Scan for the cell matching the given text and deliver its [x, y] coordinate at center. 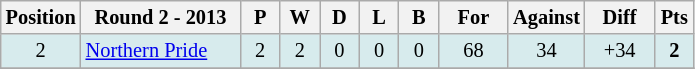
Pts [674, 17]
34 [546, 51]
Diff [620, 17]
D [340, 17]
B [419, 17]
68 [474, 51]
Northern Pride [161, 51]
For [474, 17]
+34 [620, 51]
Position [41, 17]
W [300, 17]
Against [546, 17]
L [379, 17]
Round 2 - 2013 [161, 17]
P [260, 17]
